Identify which cell holds the provided text, then report its [x, y] central coordinate. 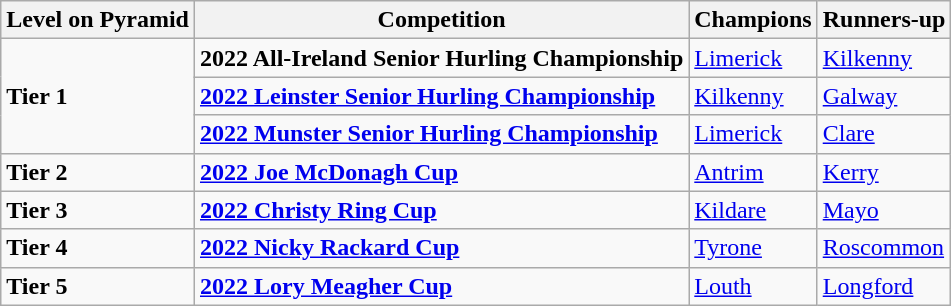
Kerry [884, 172]
2022 Lory Meagher Cup [441, 286]
2022 Joe McDonagh Cup [441, 172]
2022 All-Ireland Senior Hurling Championship [441, 58]
2022 Christy Ring Cup [441, 210]
Longford [884, 286]
2022 Nicky Rackard Cup [441, 248]
Tier 4 [98, 248]
Galway [884, 96]
Champions [753, 20]
Tier 5 [98, 286]
Mayo [884, 210]
Tier 1 [98, 96]
Clare [884, 134]
Competition [441, 20]
Tier 3 [98, 210]
2022 Munster Senior Hurling Championship [441, 134]
Louth [753, 286]
2022 Leinster Senior Hurling Championship [441, 96]
Runners-up [884, 20]
Roscommon [884, 248]
Kildare [753, 210]
Antrim [753, 172]
Tyrone [753, 248]
Level on Pyramid [98, 20]
Tier 2 [98, 172]
